Pinpoint the cell where the given text exists, returning its [X, Y] midpoint coordinate. 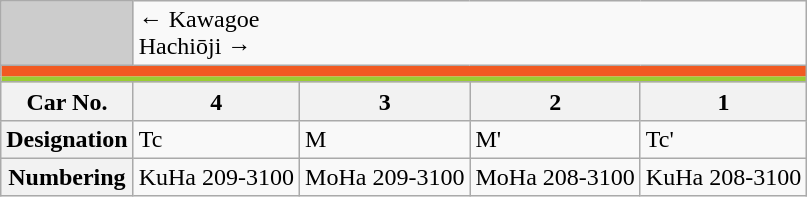
Car No. [67, 101]
← KawagoeHachiōji → [470, 34]
Tc' [723, 139]
Numbering [67, 177]
MoHa 209-3100 [385, 177]
M [385, 139]
Designation [67, 139]
MoHa 208-3100 [555, 177]
3 [385, 101]
M' [555, 139]
2 [555, 101]
KuHa 208-3100 [723, 177]
KuHa 209-3100 [216, 177]
Tc [216, 139]
4 [216, 101]
1 [723, 101]
